From the cell containing the given text, extract its center point as [X, Y] coordinate. 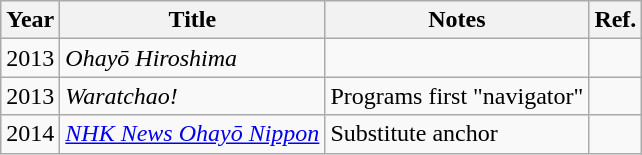
Ohayō Hiroshima [192, 58]
Ref. [616, 20]
Year [30, 20]
Substitute anchor [457, 134]
Notes [457, 20]
Programs first "navigator" [457, 96]
Title [192, 20]
Waratchao! [192, 96]
2014 [30, 134]
NHK News Ohayō Nippon [192, 134]
